Capture the cell that displays the provided text and extract its (X, Y) central coordinate. 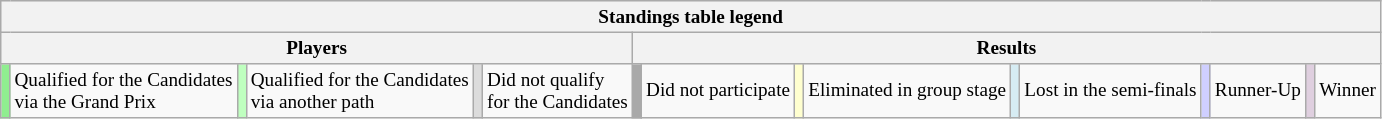
Runner-Up (1258, 91)
Players (317, 48)
Lost in the semi-finals (1110, 91)
Did not participate (718, 91)
Qualified for the Candidates via another path (360, 91)
Results (1006, 48)
Qualified for the Candidates via the Grand Prix (124, 91)
Winner (1348, 91)
Standings table legend (691, 17)
Did not qualify for the Candidates (557, 91)
Eliminated in group stage (908, 91)
